Provide the (X, Y) coordinate of the cell's center where the given text is located.  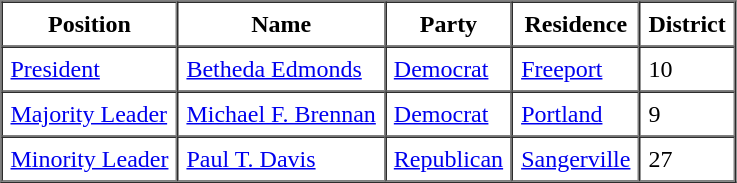
President (90, 68)
Majority Leader (90, 114)
Freeport (576, 68)
27 (686, 158)
Sangerville (576, 158)
Betheda Edmonds (280, 68)
Portland (576, 114)
Name (280, 24)
Residence (576, 24)
Michael F. Brennan (280, 114)
Position (90, 24)
Republican (448, 158)
Party (448, 24)
Minority Leader (90, 158)
District (686, 24)
Paul T. Davis (280, 158)
10 (686, 68)
9 (686, 114)
